From the cell containing the given text, extract its center point as [X, Y] coordinate. 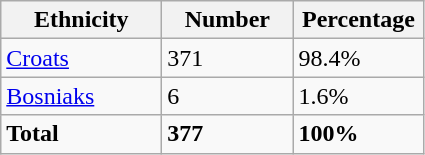
98.4% [358, 58]
Total [82, 134]
Ethnicity [82, 20]
100% [358, 134]
Bosniaks [82, 96]
6 [228, 96]
Croats [82, 58]
Number [228, 20]
371 [228, 58]
1.6% [358, 96]
377 [228, 134]
Percentage [358, 20]
